Determine the [X, Y] coordinate at the center of the cell enclosing the given text.  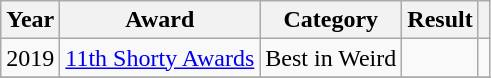
Result [440, 20]
Year [30, 20]
2019 [30, 58]
Award [160, 20]
Best in Weird [331, 58]
Category [331, 20]
11th Shorty Awards [160, 58]
